Output the (X, Y) coordinate of the center of the cell containing the given text.  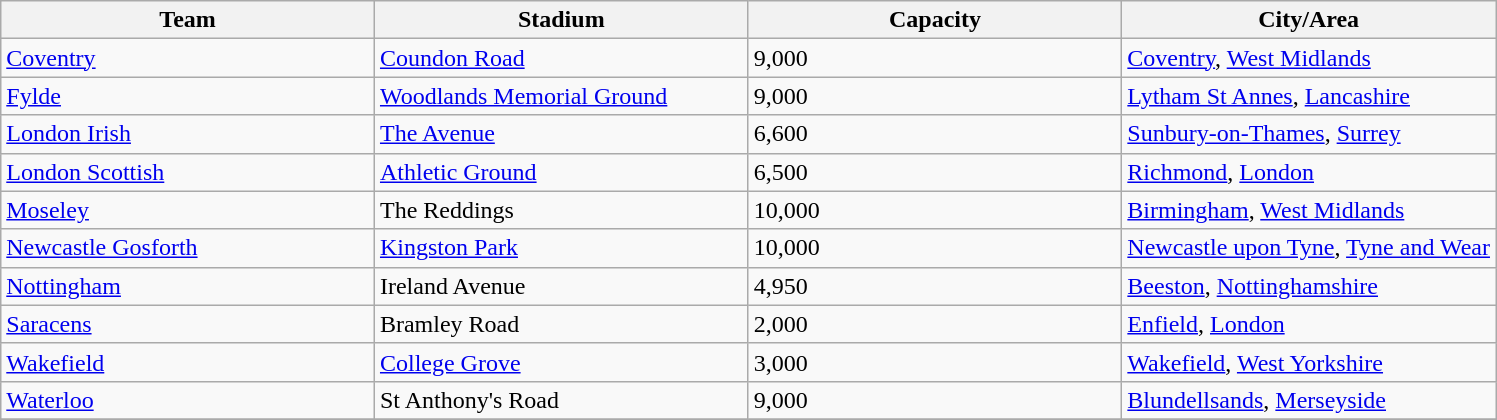
London Scottish (188, 172)
Newcastle Gosforth (188, 248)
6,600 (935, 134)
Wakefield, West Yorkshire (1309, 362)
The Reddings (561, 210)
6,500 (935, 172)
Bramley Road (561, 324)
Stadium (561, 20)
Birmingham, West Midlands (1309, 210)
Blundellsands, Merseyside (1309, 400)
Athletic Ground (561, 172)
The Avenue (561, 134)
Coventry (188, 58)
3,000 (935, 362)
Woodlands Memorial Ground (561, 96)
Team (188, 20)
Coventry, West Midlands (1309, 58)
Saracens (188, 324)
Nottingham (188, 286)
Moseley (188, 210)
College Grove (561, 362)
Wakefield (188, 362)
St Anthony's Road (561, 400)
Enfield, London (1309, 324)
Kingston Park (561, 248)
Newcastle upon Tyne, Tyne and Wear (1309, 248)
Richmond, London (1309, 172)
London Irish (188, 134)
Waterloo (188, 400)
2,000 (935, 324)
Beeston, Nottinghamshire (1309, 286)
Lytham St Annes, Lancashire (1309, 96)
Ireland Avenue (561, 286)
City/Area (1309, 20)
Coundon Road (561, 58)
4,950 (935, 286)
Sunbury-on-Thames, Surrey (1309, 134)
Capacity (935, 20)
Fylde (188, 96)
